Capture the cell that displays the provided text and extract its [X, Y] central coordinate. 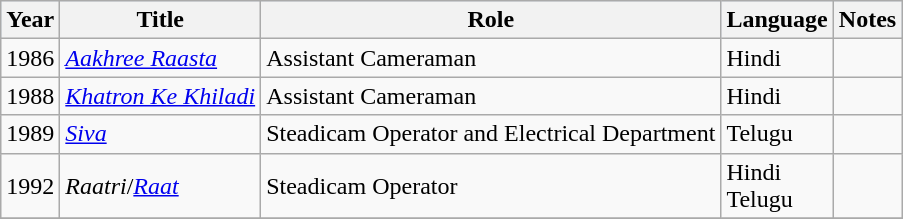
Siva [160, 134]
Telugu [777, 134]
1986 [30, 58]
Role [491, 20]
HindiTelugu [777, 186]
Title [160, 20]
Language [777, 20]
Aakhree Raasta [160, 58]
Steadicam Operator and Electrical Department [491, 134]
Year [30, 20]
1988 [30, 96]
1989 [30, 134]
Raatri/Raat [160, 186]
Notes [867, 20]
Khatron Ke Khiladi [160, 96]
Steadicam Operator [491, 186]
1992 [30, 186]
